Search for the cell housing the specified text and yield its (x, y) center coordinate. 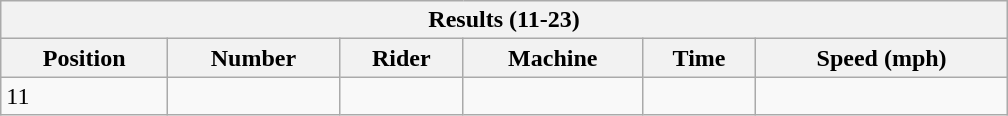
11 (84, 96)
Results (11-23) (504, 20)
Machine (552, 58)
Position (84, 58)
Speed (mph) (882, 58)
Rider (401, 58)
Time (699, 58)
Number (254, 58)
